Provide the (X, Y) coordinate of the cell's center where the given text is located.  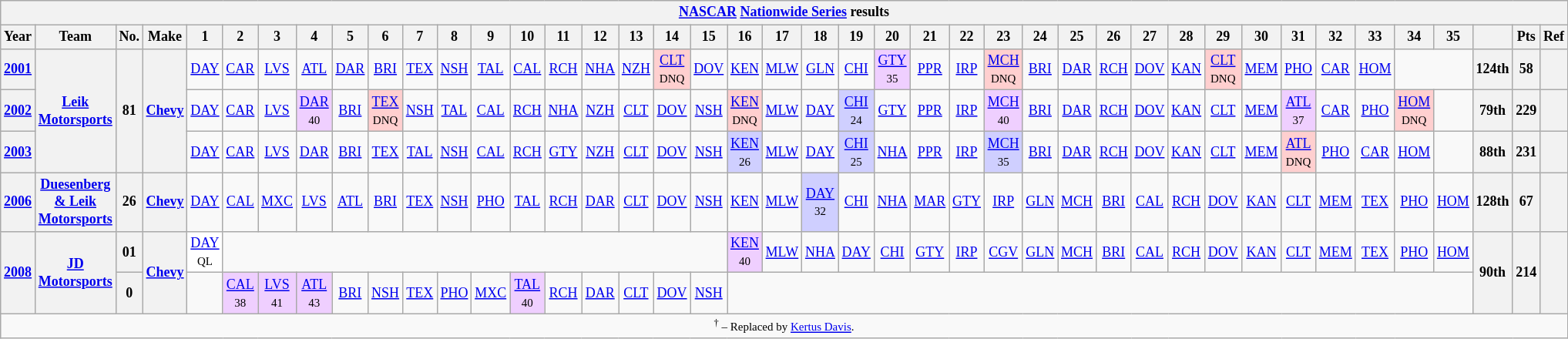
Leik Motorsports (76, 111)
ATL37 (1299, 111)
81 (129, 111)
231 (1526, 152)
79th (1492, 111)
18 (821, 37)
DAR40 (314, 111)
MCH35 (1003, 152)
DAY32 (821, 202)
2003 (18, 152)
9 (491, 37)
29 (1223, 37)
Pts (1526, 37)
JD Motorsports (76, 273)
32 (1335, 37)
KEN26 (745, 152)
2001 (18, 69)
2 (240, 37)
DAYQL (205, 252)
90th (1492, 273)
34 (1415, 37)
22 (967, 37)
No. (129, 37)
229 (1526, 111)
2002 (18, 111)
19 (856, 37)
Year (18, 37)
12 (600, 37)
58 (1526, 69)
CHI25 (856, 152)
CHI24 (856, 111)
25 (1077, 37)
16 (745, 37)
MCHDNQ (1003, 69)
24 (1040, 37)
35 (1453, 37)
Make (165, 37)
20 (892, 37)
5 (350, 37)
HOMDNQ (1415, 111)
MAR (930, 202)
CAL38 (240, 294)
28 (1187, 37)
8 (455, 37)
23 (1003, 37)
TEXDNQ (385, 111)
ATL43 (314, 294)
0 (129, 294)
7 (419, 37)
01 (129, 252)
14 (672, 37)
15 (709, 37)
33 (1375, 37)
Ref (1554, 37)
4 (314, 37)
13 (636, 37)
27 (1150, 37)
10 (528, 37)
CGV (1003, 252)
MCH40 (1003, 111)
2006 (18, 202)
88th (1492, 152)
30 (1261, 37)
KENDNQ (745, 111)
124th (1492, 69)
TAL40 (528, 294)
ATLDNQ (1299, 152)
3 (277, 37)
21 (930, 37)
6 (385, 37)
11 (563, 37)
LVS41 (277, 294)
GTY35 (892, 69)
67 (1526, 202)
128th (1492, 202)
2008 (18, 273)
1 (205, 37)
NASCAR Nationwide Series results (784, 12)
31 (1299, 37)
Team (76, 37)
† – Replaced by Kertus Davis. (784, 327)
KEN40 (745, 252)
214 (1526, 273)
Duesenberg & Leik Motorsports (76, 202)
17 (781, 37)
